For the text-containing cell, return its midpoint in [X, Y] coordinate format. 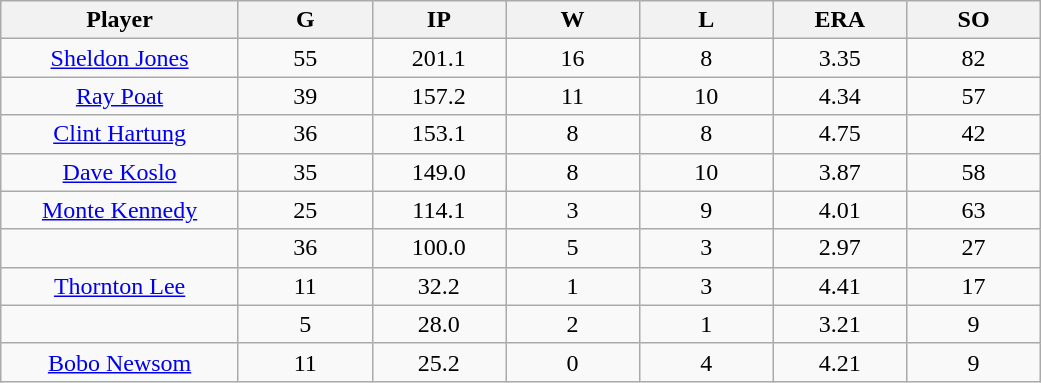
Clint Hartung [120, 134]
82 [974, 58]
0 [573, 362]
3.35 [840, 58]
3.87 [840, 172]
28.0 [439, 324]
L [706, 20]
W [573, 20]
Bobo Newsom [120, 362]
4.41 [840, 286]
2.97 [840, 248]
57 [974, 96]
4.34 [840, 96]
42 [974, 134]
55 [305, 58]
ERA [840, 20]
Ray Poat [120, 96]
Sheldon Jones [120, 58]
Monte Kennedy [120, 210]
114.1 [439, 210]
25.2 [439, 362]
32.2 [439, 286]
IP [439, 20]
2 [573, 324]
4 [706, 362]
35 [305, 172]
17 [974, 286]
Dave Koslo [120, 172]
157.2 [439, 96]
16 [573, 58]
4.01 [840, 210]
25 [305, 210]
201.1 [439, 58]
149.0 [439, 172]
4.21 [840, 362]
39 [305, 96]
Player [120, 20]
3.21 [840, 324]
153.1 [439, 134]
Thornton Lee [120, 286]
G [305, 20]
27 [974, 248]
58 [974, 172]
SO [974, 20]
100.0 [439, 248]
63 [974, 210]
4.75 [840, 134]
